Scan for the cell matching the given text and deliver its (X, Y) coordinate at center. 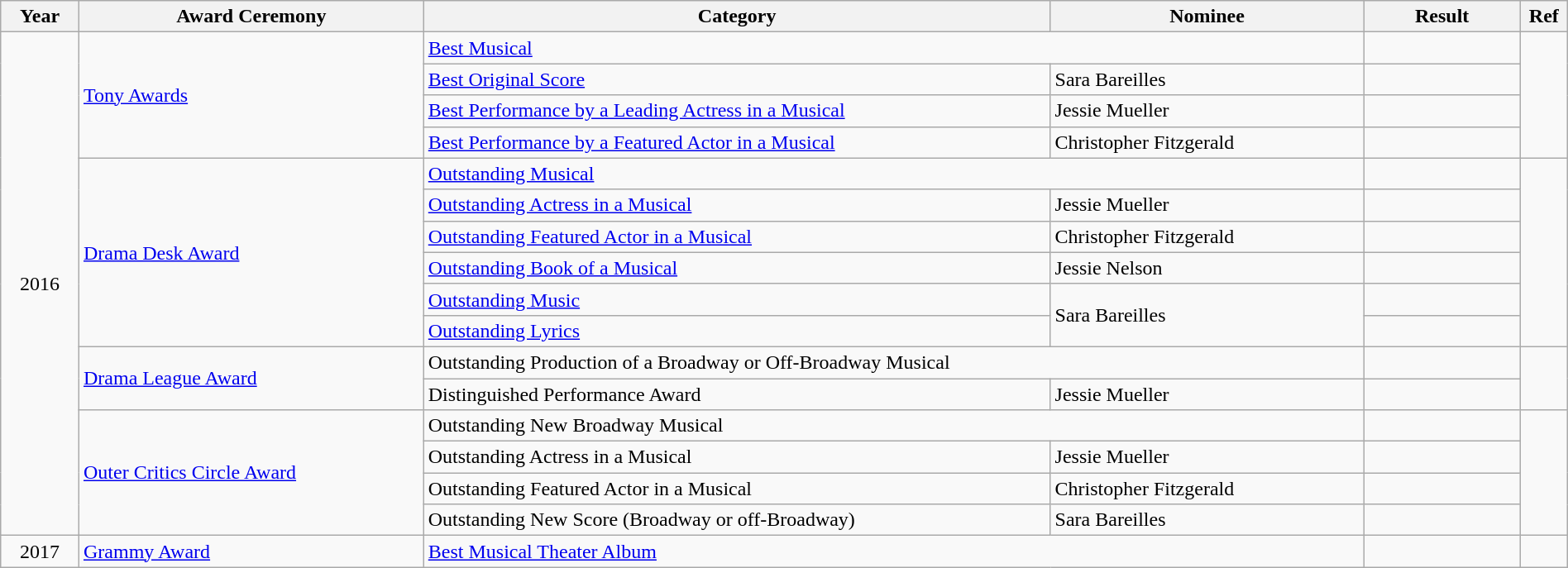
Outstanding Book of a Musical (737, 268)
Grammy Award (251, 551)
Best Performance by a Leading Actress in a Musical (737, 111)
2017 (40, 551)
Jessie Nelson (1207, 268)
Outstanding New Score (Broadway or off-Broadway) (737, 520)
Outstanding New Broadway Musical (893, 426)
Year (40, 17)
Drama League Award (251, 378)
Outstanding Music (737, 299)
Category (737, 17)
Tony Awards (251, 95)
Award Ceremony (251, 17)
Distinguished Performance Award (737, 394)
Best Performance by a Featured Actor in a Musical (737, 142)
Outer Critics Circle Award (251, 473)
Outstanding Lyrics (737, 331)
Best Musical (893, 48)
Outstanding Production of a Broadway or Off-Broadway Musical (893, 362)
Nominee (1207, 17)
Ref (1543, 17)
2016 (40, 284)
Drama Desk Award (251, 252)
Outstanding Musical (893, 174)
Best Musical Theater Album (893, 551)
Best Original Score (737, 79)
Result (1442, 17)
